Output the (x, y) coordinate of the center of the cell containing the given text.  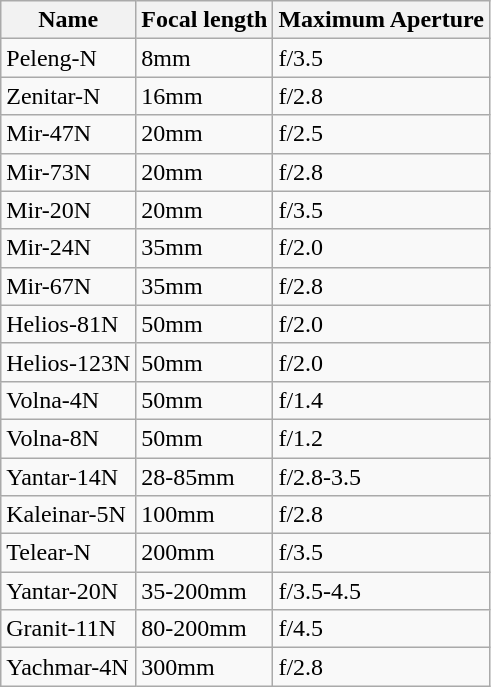
8mm (204, 58)
f/3.5-4.5 (382, 591)
Telear-N (68, 553)
Maximum Aperture (382, 20)
Yantar-20N (68, 591)
300mm (204, 667)
28-85mm (204, 477)
80-200mm (204, 629)
f/2.8-3.5 (382, 477)
Peleng-N (68, 58)
Name (68, 20)
Granit-11N (68, 629)
Mir-47N (68, 134)
Helios-81N (68, 324)
Volna-4N (68, 400)
f/1.4 (382, 400)
Yachmar-4N (68, 667)
Mir-20N (68, 210)
Yantar-14N (68, 477)
35-200mm (204, 591)
Mir-24N (68, 248)
100mm (204, 515)
Volna-8N (68, 438)
Mir-73N (68, 172)
200mm (204, 553)
Kaleinar-5N (68, 515)
f/2.5 (382, 134)
Helios-123N (68, 362)
Zenitar-N (68, 96)
Mir-67N (68, 286)
f/1.2 (382, 438)
Focal length (204, 20)
16mm (204, 96)
f/4.5 (382, 629)
